Return [x, y] of the center of cell containing provided text 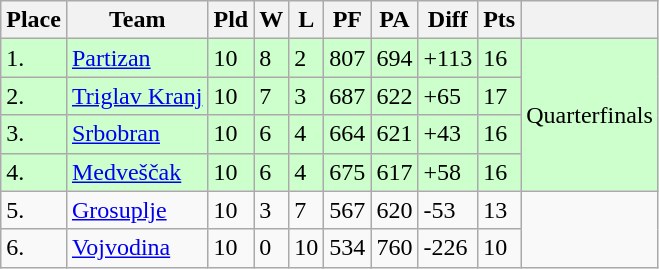
-226 [448, 248]
17 [500, 96]
534 [348, 248]
675 [348, 172]
3. [34, 134]
Triglav Kranj [137, 96]
PA [394, 20]
Grosuplje [137, 210]
4. [34, 172]
13 [500, 210]
Vojvodina [137, 248]
621 [394, 134]
+58 [448, 172]
Team [137, 20]
567 [348, 210]
760 [394, 248]
8 [272, 58]
687 [348, 96]
Medveščak [137, 172]
807 [348, 58]
620 [394, 210]
617 [394, 172]
2. [34, 96]
Quarterfinals [590, 115]
694 [394, 58]
5. [34, 210]
2 [306, 58]
Partizan [137, 58]
-53 [448, 210]
Diff [448, 20]
664 [348, 134]
Pld [231, 20]
W [272, 20]
0 [272, 248]
1. [34, 58]
+65 [448, 96]
L [306, 20]
Place [34, 20]
+43 [448, 134]
Srbobran [137, 134]
6. [34, 248]
Pts [500, 20]
+113 [448, 58]
622 [394, 96]
PF [348, 20]
